Detect which cell encompasses the target text, then output its (x, y) center coordinate. 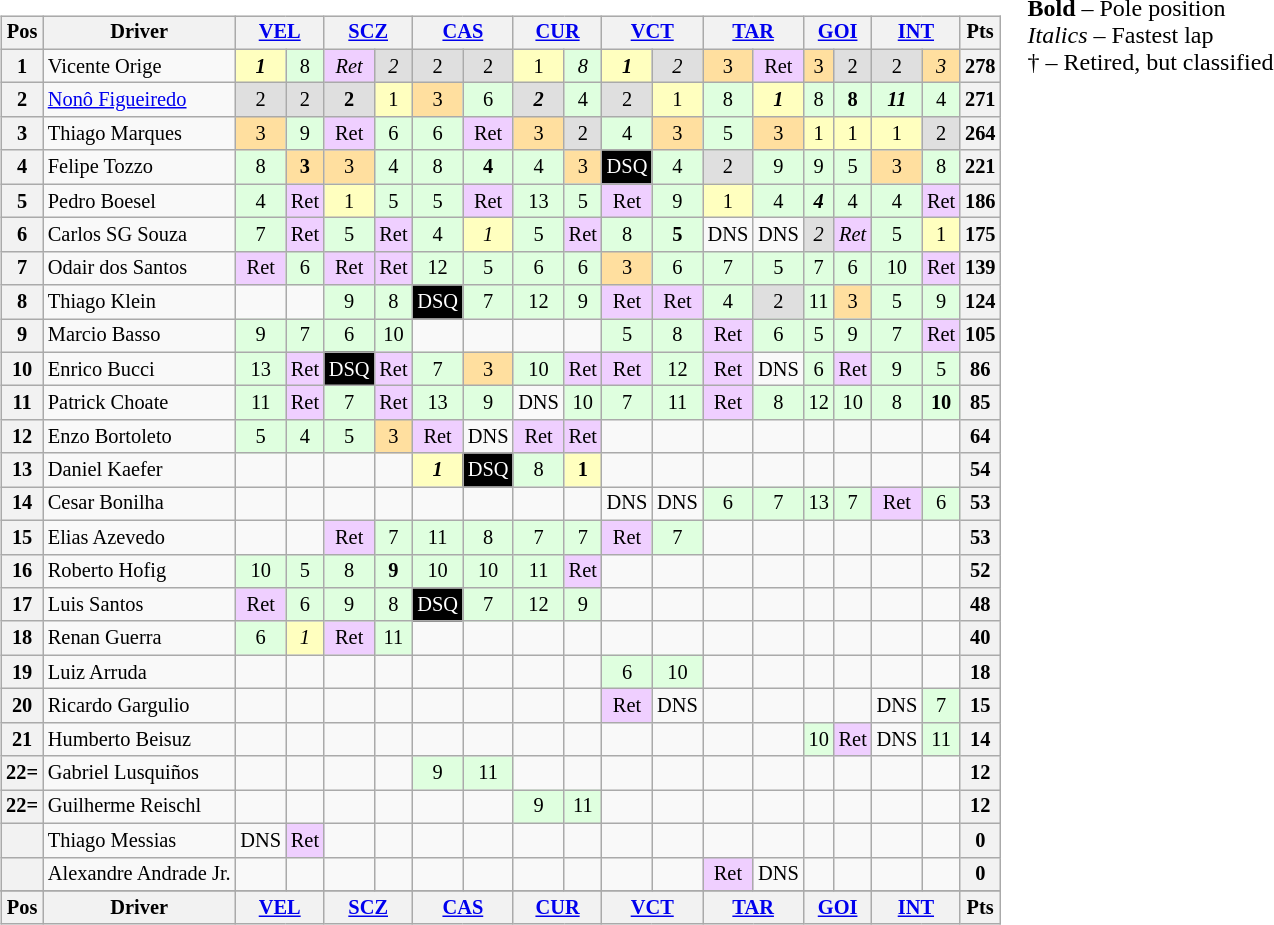
Patrick Choate (140, 403)
175 (980, 235)
Pedro Boesel (140, 201)
Enrico Bucci (140, 369)
19 (22, 672)
Vicente Orige (140, 66)
Ricardo Gargulio (140, 706)
Odair dos Santos (140, 268)
124 (980, 302)
Alexandre Andrade Jr. (140, 874)
Thiago Marques (140, 134)
105 (980, 336)
Renan Guerra (140, 638)
221 (980, 167)
21 (22, 739)
86 (980, 369)
Thiago Klein (140, 302)
52 (980, 571)
Thiago Messias (140, 840)
Luis Santos (140, 605)
Guilherme Reischl (140, 807)
Carlos SG Souza (140, 235)
139 (980, 268)
Enzo Bortoleto (140, 437)
48 (980, 605)
Marcio Basso (140, 336)
Roberto Hofig (140, 571)
54 (980, 470)
Cesar Bonilha (140, 504)
Humberto Beisuz (140, 739)
Felipe Tozzo (140, 167)
278 (980, 66)
264 (980, 134)
Nonô Figueiredo (140, 100)
Luiz Arruda (140, 672)
85 (980, 403)
Gabriel Lusquiños (140, 773)
271 (980, 100)
20 (22, 706)
16 (22, 571)
Daniel Kaefer (140, 470)
40 (980, 638)
17 (22, 605)
64 (980, 437)
186 (980, 201)
Elias Azevedo (140, 537)
